Scan for the cell matching the given text and deliver its (X, Y) coordinate at center. 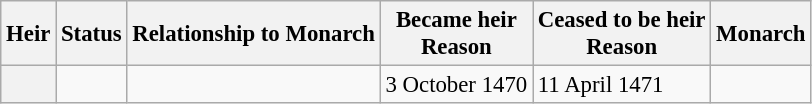
Heir (28, 34)
Became heirReason (456, 34)
3 October 1470 (456, 85)
Ceased to be heirReason (621, 34)
Status (92, 34)
Monarch (761, 34)
11 April 1471 (621, 85)
Relationship to Monarch (254, 34)
